Return the (X, Y) coordinate for the center point of the cell that contains the specified text.  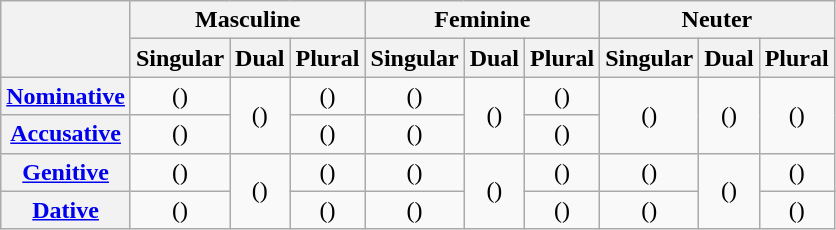
Neuter (718, 20)
Feminine (482, 20)
Nominative (66, 96)
Accusative (66, 134)
Genitive (66, 172)
Dative (66, 210)
Masculine (248, 20)
